Scan for the cell matching the given text and deliver its (X, Y) coordinate at center. 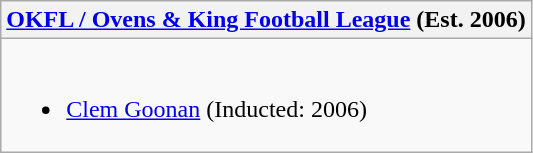
OKFL / Ovens & King Football League (Est. 2006) (266, 20)
Clem Goonan (Inducted: 2006) (266, 96)
